Determine the (x, y) coordinate at the center of the cell enclosing the given text.  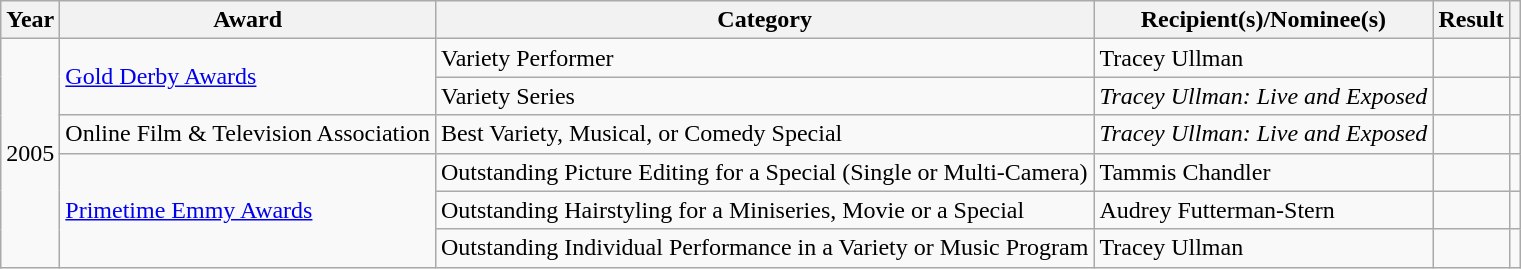
Award (248, 20)
Tammis Chandler (1264, 172)
Primetime Emmy Awards (248, 210)
Outstanding Picture Editing for a Special (Single or Multi-Camera) (764, 172)
Gold Derby Awards (248, 77)
Year (30, 20)
Best Variety, Musical, or Comedy Special (764, 134)
Result (1471, 20)
Online Film & Television Association (248, 134)
Variety Performer (764, 58)
Audrey Futterman-Stern (1264, 210)
Outstanding Hairstyling for a Miniseries, Movie or a Special (764, 210)
2005 (30, 153)
Recipient(s)/Nominee(s) (1264, 20)
Variety Series (764, 96)
Outstanding Individual Performance in a Variety or Music Program (764, 248)
Category (764, 20)
